Identify which cell holds the provided text, then report its (x, y) central coordinate. 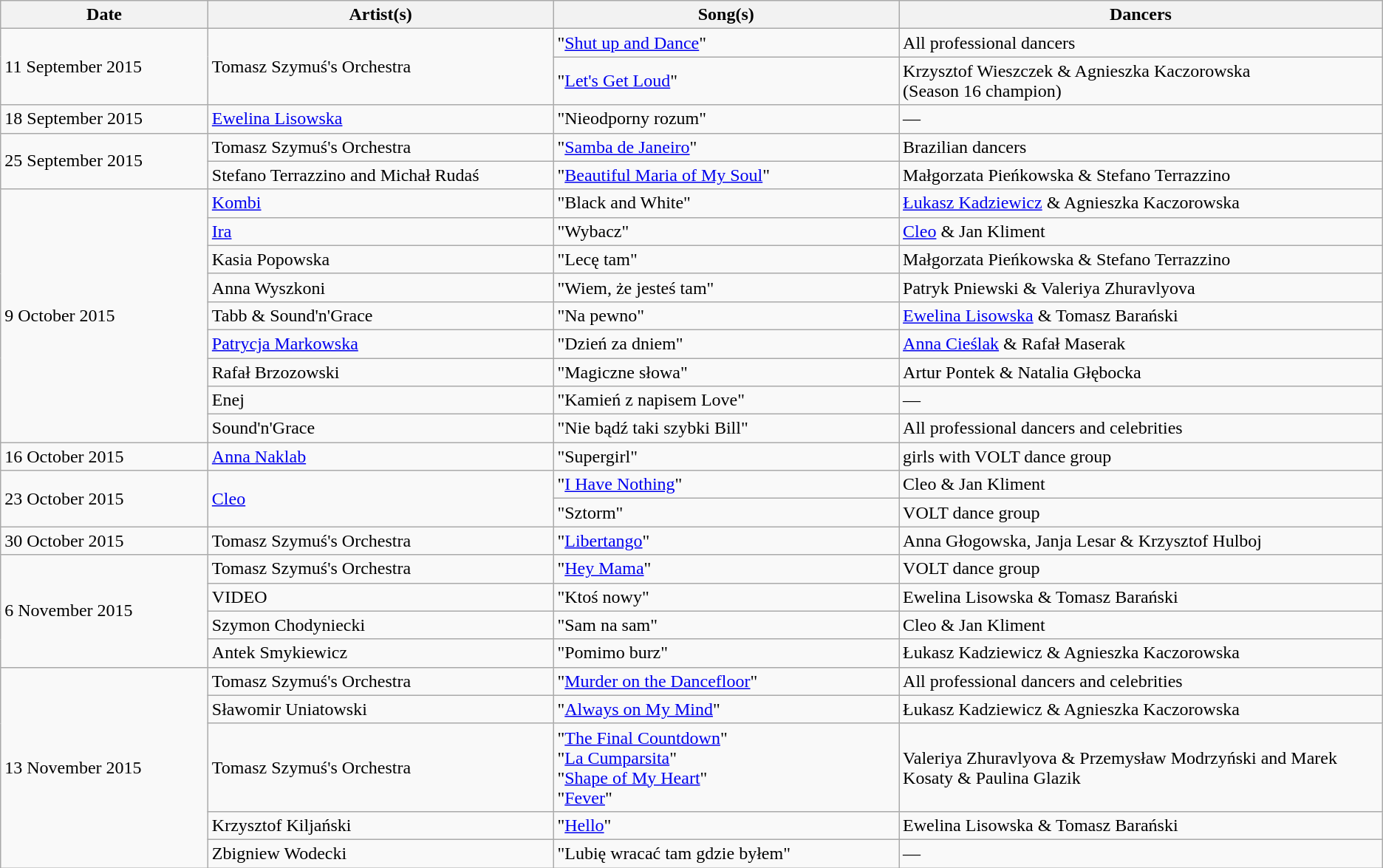
Ewelina Lisowska (380, 119)
"Hello" (726, 825)
"Wiem, że jesteś tam" (726, 287)
Sławomir Uniatowski (380, 709)
"Dzień za dniem" (726, 344)
"Kamień z napisem Love" (726, 400)
Antek Smykiewicz (380, 653)
Song(s) (726, 15)
Patrycja Markowska (380, 344)
"I Have Nothing" (726, 485)
Anna Naklab (380, 457)
Dancers (1141, 15)
"Shut up and Dance" (726, 43)
"Pomimo burz" (726, 653)
11 September 2015 (105, 66)
"Samba de Janeiro" (726, 147)
"Always on My Mind" (726, 709)
"Na pewno" (726, 315)
23 October 2015 (105, 499)
Stefano Terrazzino and Michał Rudaś (380, 175)
Anna Wyszkoni (380, 287)
"Supergirl" (726, 457)
"Hey Mama" (726, 569)
6 November 2015 (105, 611)
9 October 2015 (105, 316)
Rafał Brzozowski (380, 372)
Szymon Chodyniecki (380, 625)
"Lecę tam" (726, 259)
25 September 2015 (105, 161)
Valeriya Zhuravlyova & Przemysław Modrzyński and Marek Kosaty & Paulina Glazik (1141, 767)
"Beautiful Maria of My Soul" (726, 175)
Kombi (380, 203)
"Wybacz" (726, 231)
"Ktoś nowy" (726, 597)
All professional dancers (1141, 43)
Zbigniew Wodecki (380, 853)
16 October 2015 (105, 457)
Anna Głogowska, Janja Lesar & Krzysztof Hulboj (1141, 541)
Sound'n'Grace (380, 428)
"Sam na sam" (726, 625)
Kasia Popowska (380, 259)
"Nie bądź taki szybki Bill" (726, 428)
Brazilian dancers (1141, 147)
"Magiczne słowa" (726, 372)
13 November 2015 (105, 767)
"Murder on the Dancefloor" (726, 681)
18 September 2015 (105, 119)
Artur Pontek & Natalia Głębocka (1141, 372)
Enej (380, 400)
Anna Cieślak & Rafał Maserak (1141, 344)
VIDEO (380, 597)
"The Final Countdown""La Cumparsita""Shape of My Heart""Fever" (726, 767)
Patryk Pniewski & Valeriya Zhuravlyova (1141, 287)
"Libertango" (726, 541)
Date (105, 15)
Tabb & Sound'n'Grace (380, 315)
Krzysztof Kiljański (380, 825)
Ira (380, 231)
girls with VOLT dance group (1141, 457)
30 October 2015 (105, 541)
Cleo (380, 499)
"Black and White" (726, 203)
Krzysztof Wieszczek & Agnieszka Kaczorowska(Season 16 champion) (1141, 81)
"Lubię wracać tam gdzie byłem" (726, 853)
"Let's Get Loud" (726, 81)
"Nieodporny rozum" (726, 119)
Artist(s) (380, 15)
"Sztorm" (726, 513)
